Detect which cell encompasses the target text, then output its [x, y] center coordinate. 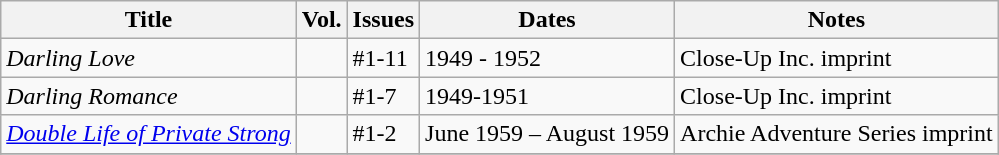
1949 - 1952 [548, 58]
Darling Romance [148, 96]
#1-11 [383, 58]
Issues [383, 20]
1949-1951 [548, 96]
Double Life of Private Strong [148, 134]
June 1959 – August 1959 [548, 134]
Notes [837, 20]
Archie Adventure Series imprint [837, 134]
Title [148, 20]
Vol. [322, 20]
#1-2 [383, 134]
#1-7 [383, 96]
Dates [548, 20]
Darling Love [148, 58]
